Scan for the cell matching the given text and deliver its [x, y] coordinate at center. 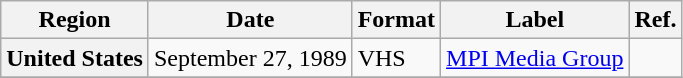
Date [250, 20]
VHS [396, 58]
United States [75, 58]
Label [535, 20]
Format [396, 20]
Region [75, 20]
MPI Media Group [535, 58]
Ref. [656, 20]
September 27, 1989 [250, 58]
